From the cell containing the given text, extract its center point as (X, Y) coordinate. 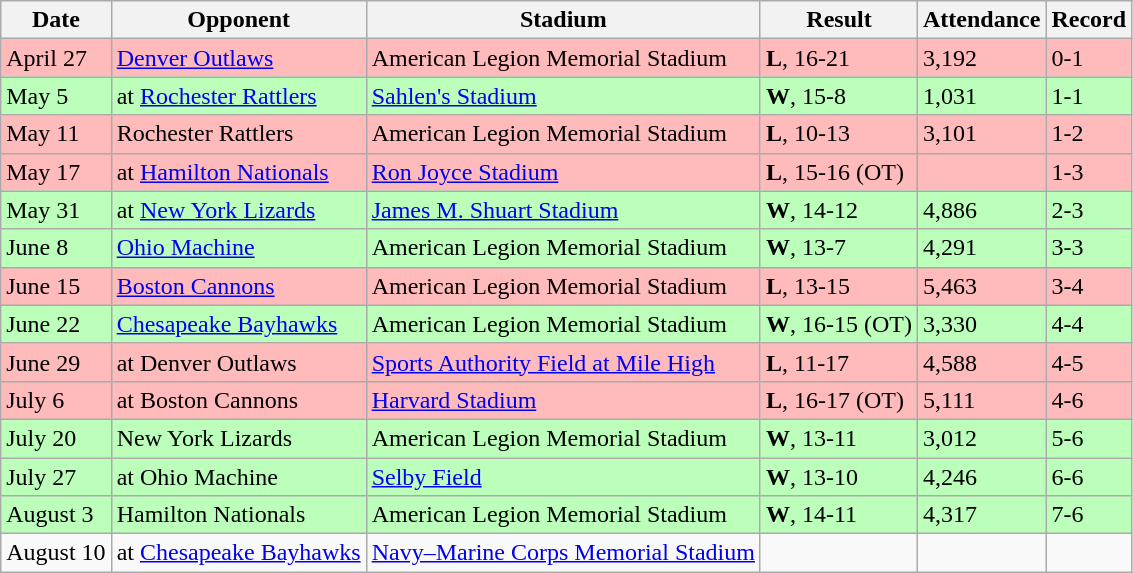
4-5 (1089, 362)
at Chesapeake Bayhawks (238, 553)
4,291 (982, 248)
August 3 (56, 515)
L, 10-13 (838, 134)
Record (1089, 20)
1,031 (982, 96)
Result (838, 20)
W, 13-11 (838, 438)
at Denver Outlaws (238, 362)
L, 11-17 (838, 362)
4-4 (1089, 324)
W, 14-11 (838, 515)
4,588 (982, 362)
3,330 (982, 324)
3,101 (982, 134)
L, 16-17 (OT) (838, 400)
July 27 (56, 477)
Ron Joyce Stadium (563, 172)
July 6 (56, 400)
James M. Shuart Stadium (563, 210)
Navy–Marine Corps Memorial Stadium (563, 553)
4,317 (982, 515)
1-1 (1089, 96)
at Rochester Rattlers (238, 96)
4-6 (1089, 400)
at Ohio Machine (238, 477)
Harvard Stadium (563, 400)
June 15 (56, 286)
5,463 (982, 286)
2-3 (1089, 210)
Denver Outlaws (238, 58)
at New York Lizards (238, 210)
Boston Cannons (238, 286)
Chesapeake Bayhawks (238, 324)
July 20 (56, 438)
0-1 (1089, 58)
4,886 (982, 210)
at Boston Cannons (238, 400)
Sports Authority Field at Mile High (563, 362)
August 10 (56, 553)
Attendance (982, 20)
L, 15-16 (OT) (838, 172)
1-2 (1089, 134)
Rochester Rattlers (238, 134)
W, 16-15 (OT) (838, 324)
Sahlen's Stadium (563, 96)
5,111 (982, 400)
Opponent (238, 20)
May 31 (56, 210)
Ohio Machine (238, 248)
at Hamilton Nationals (238, 172)
L, 13-15 (838, 286)
June 22 (56, 324)
W, 14-12 (838, 210)
3,012 (982, 438)
3-3 (1089, 248)
New York Lizards (238, 438)
L, 16-21 (838, 58)
June 29 (56, 362)
Stadium (563, 20)
1-3 (1089, 172)
W, 13-7 (838, 248)
5-6 (1089, 438)
3,192 (982, 58)
Date (56, 20)
April 27 (56, 58)
7-6 (1089, 515)
May 5 (56, 96)
3-4 (1089, 286)
W, 15-8 (838, 96)
May 11 (56, 134)
Selby Field (563, 477)
W, 13-10 (838, 477)
6-6 (1089, 477)
May 17 (56, 172)
June 8 (56, 248)
Hamilton Nationals (238, 515)
4,246 (982, 477)
